From the cell containing the given text, extract its center point as [X, Y] coordinate. 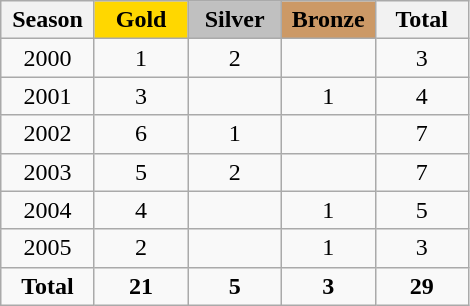
2005 [48, 248]
Season [48, 20]
Silver [235, 20]
2003 [48, 172]
Bronze [328, 20]
21 [141, 286]
2000 [48, 58]
2002 [48, 134]
6 [141, 134]
2004 [48, 210]
Gold [141, 20]
2001 [48, 96]
29 [422, 286]
